Provide the (x, y) coordinate of the cell's center where the given text is located.  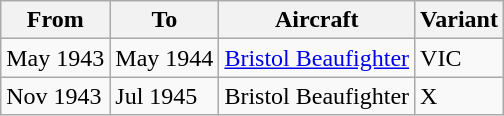
Jul 1945 (164, 96)
X (460, 96)
May 1943 (56, 58)
Aircraft (317, 20)
VIC (460, 58)
Variant (460, 20)
From (56, 20)
May 1944 (164, 58)
Nov 1943 (56, 96)
To (164, 20)
